Detect which cell encompasses the target text, then output its [x, y] center coordinate. 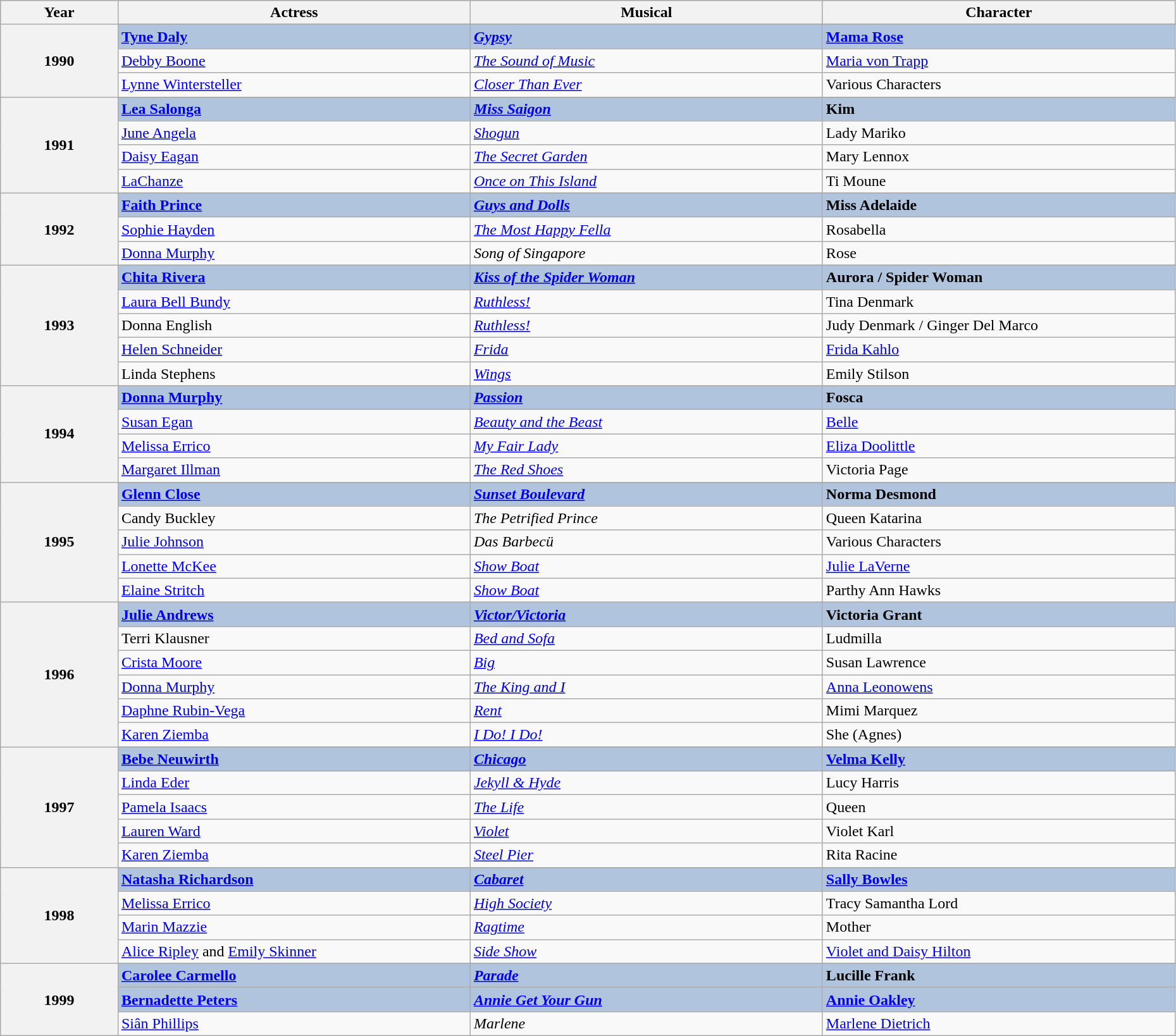
Norma Desmond [998, 494]
Crista Moore [294, 662]
Queen Katarina [998, 518]
Year [59, 13]
Big [647, 662]
Linda Eder [294, 783]
Maria von Trapp [998, 61]
Lucille Frank [998, 975]
Cabaret [647, 879]
The Red Shoes [647, 470]
Mama Rose [998, 37]
Natasha Richardson [294, 879]
Musical [647, 13]
Violet and Daisy Hilton [998, 951]
1996 [59, 674]
LaChanze [294, 181]
1994 [59, 434]
Side Show [647, 951]
Lady Mariko [998, 133]
Siân Phillips [294, 1023]
Marlene Dietrich [998, 1023]
Violet Karl [998, 831]
Fosca [998, 398]
Ludmilla [998, 638]
June Angela [294, 133]
Ragtime [647, 927]
Frida Kahlo [998, 350]
Shogun [647, 133]
Annie Get Your Gun [647, 999]
Lonette McKee [294, 566]
Beauty and the Beast [647, 422]
Frida [647, 350]
Aurora / Spider Woman [998, 277]
Marlene [647, 1023]
Steel Pier [647, 855]
The Petrified Prince [647, 518]
Elaine Stritch [294, 590]
Judy Denmark / Ginger Del Marco [998, 326]
Parthy Ann Hawks [998, 590]
Guys and Dolls [647, 205]
Parade [647, 975]
Chita Rivera [294, 277]
Bebe Neuwirth [294, 759]
Victoria Grant [998, 614]
Gypsy [647, 37]
Chicago [647, 759]
Sophie Hayden [294, 229]
Tina Denmark [998, 302]
Bed and Sofa [647, 638]
High Society [647, 903]
Eliza Doolittle [998, 446]
Tyne Daly [294, 37]
Mary Lennox [998, 157]
Sunset Boulevard [647, 494]
Once on This Island [647, 181]
The Most Happy Fella [647, 229]
Glenn Close [294, 494]
Emily Stilson [998, 374]
Rosabella [998, 229]
Rose [998, 253]
Lauren Ward [294, 831]
The King and I [647, 686]
1991 [59, 145]
Queen [998, 807]
1999 [59, 999]
Marin Mazzie [294, 927]
1990 [59, 61]
Linda Stephens [294, 374]
Kim [998, 109]
1998 [59, 915]
Victoria Page [998, 470]
Das Barbecü [647, 542]
Mother [998, 927]
Donna English [294, 326]
Laura Bell Bundy [294, 302]
Sally Bowles [998, 879]
The Life [647, 807]
Candy Buckley [294, 518]
I Do! I Do! [647, 735]
1995 [59, 542]
Daisy Eagan [294, 157]
Terri Klausner [294, 638]
Tracy Samantha Lord [998, 903]
Lynne Wintersteller [294, 85]
1992 [59, 229]
1993 [59, 325]
Carolee Carmello [294, 975]
Susan Lawrence [998, 662]
Jekyll & Hyde [647, 783]
Julie Andrews [294, 614]
Velma Kelly [998, 759]
Rent [647, 711]
My Fair Lady [647, 446]
Miss Adelaide [998, 205]
Daphne Rubin-Vega [294, 711]
Mimi Marquez [998, 711]
Rita Racine [998, 855]
Faith Prince [294, 205]
Kiss of the Spider Woman [647, 277]
Pamela Isaacs [294, 807]
Violet [647, 831]
Bernadette Peters [294, 999]
Actress [294, 13]
Belle [998, 422]
Wings [647, 374]
Passion [647, 398]
Alice Ripley and Emily Skinner [294, 951]
Ti Moune [998, 181]
1997 [59, 807]
Helen Schneider [294, 350]
Julie Johnson [294, 542]
Anna Leonowens [998, 686]
Lea Salonga [294, 109]
Miss Saigon [647, 109]
Song of Singapore [647, 253]
Susan Egan [294, 422]
Margaret Illman [294, 470]
The Sound of Music [647, 61]
Annie Oakley [998, 999]
She (Agnes) [998, 735]
Character [998, 13]
The Secret Garden [647, 157]
Julie LaVerne [998, 566]
Lucy Harris [998, 783]
Victor/Victoria [647, 614]
Debby Boone [294, 61]
Closer Than Ever [647, 85]
